For the text-containing cell, return its midpoint in (X, Y) coordinate format. 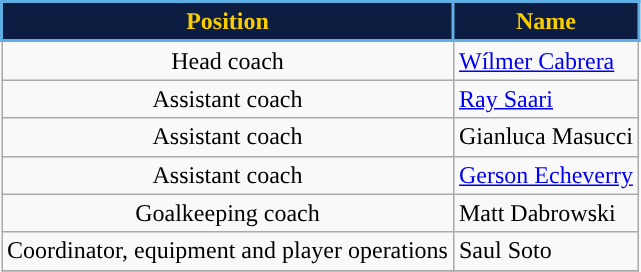
Saul Soto (546, 251)
Gianluca Masucci (546, 137)
Ray Saari (546, 99)
Position (228, 22)
Coordinator, equipment and player operations (228, 251)
Name (546, 22)
Matt Dabrowski (546, 213)
Gerson Echeverry (546, 175)
Goalkeeping coach (228, 213)
Wílmer Cabrera (546, 60)
Head coach (228, 60)
